Identify which cell holds the provided text, then report its [x, y] central coordinate. 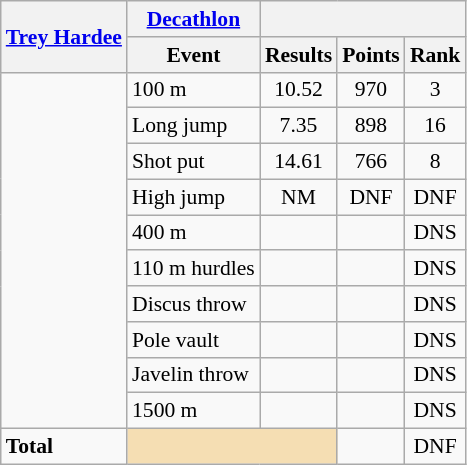
Javelin throw [194, 375]
100 m [194, 90]
14.61 [298, 162]
110 m hurdles [194, 269]
Decathlon [194, 19]
Total [64, 447]
16 [436, 126]
10.52 [298, 90]
Discus throw [194, 304]
Event [194, 55]
Shot put [194, 162]
1500 m [194, 411]
Pole vault [194, 340]
766 [371, 162]
3 [436, 90]
898 [371, 126]
Points [371, 55]
Results [298, 55]
970 [371, 90]
High jump [194, 197]
7.35 [298, 126]
400 m [194, 233]
NM [298, 197]
8 [436, 162]
Rank [436, 55]
Long jump [194, 126]
Trey Hardee [64, 36]
